Scan for the cell matching the given text and deliver its (x, y) coordinate at center. 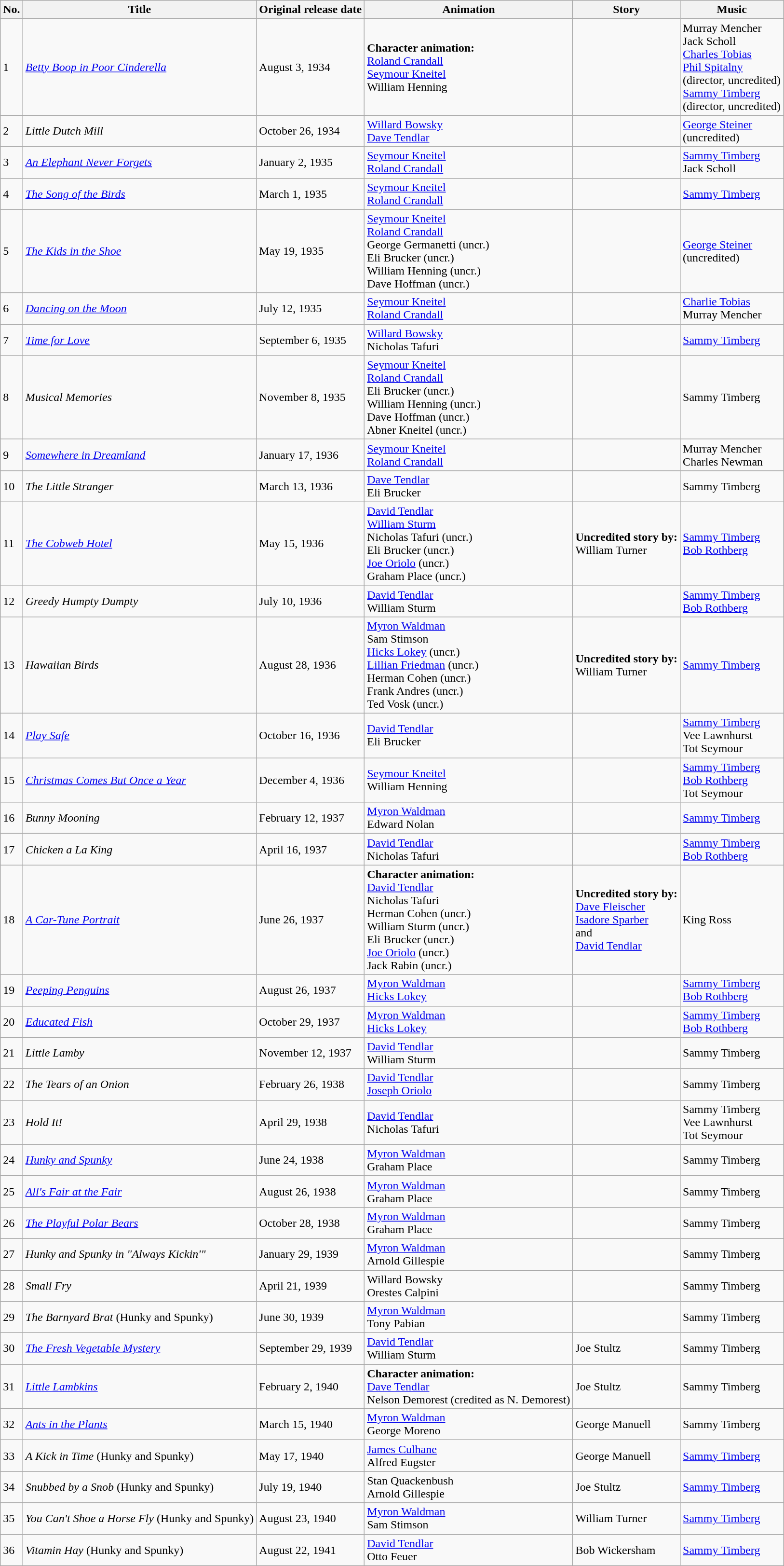
Sammy Timberg Jack Scholl (732, 162)
January 2, 1935 (311, 162)
January 29, 1939 (311, 1254)
January 17, 1936 (311, 454)
February 2, 1940 (311, 1387)
Little Lambkins (140, 1387)
6 (12, 309)
August 28, 1936 (311, 665)
Little Dutch Mill (140, 131)
Vitamin Hay (Hunky and Spunky) (140, 1550)
Myron Waldman George Moreno (469, 1424)
4 (12, 194)
No. (12, 10)
Dave Tendlar Eli Brucker (469, 486)
Murray Mencher Charles Newman (732, 454)
Stan Quackenbush Arnold Gillespie (469, 1487)
Snubbed by a Snob (Hunky and Spunky) (140, 1487)
Willard Bowsky Orestes Calpini (469, 1285)
March 15, 1940 (311, 1424)
October 16, 1936 (311, 736)
26 (12, 1223)
A Kick in Time (Hunky and Spunky) (140, 1456)
July 19, 1940 (311, 1487)
July 12, 1935 (311, 309)
Hunky and Spunky (140, 1160)
September 6, 1935 (311, 340)
Charlie TobiasMurray Mencher (732, 309)
11 (12, 543)
King Ross (732, 920)
August 26, 1938 (311, 1192)
November 12, 1937 (311, 1053)
Willard Bowsky Nicholas Tafuri (469, 340)
A Car-Tune Portrait (140, 920)
May 15, 1936 (311, 543)
17 (12, 849)
Seymour Kneitel Roland Crandall George Germanetti (uncr.) Eli Brucker (uncr.) William Henning (uncr.) Dave Hoffman (uncr.) (469, 251)
March 1, 1935 (311, 194)
Myron Waldman Sam Stimson (469, 1519)
Ants in the Plants (140, 1424)
November 8, 1935 (311, 398)
Myron Waldman Edward Nolan (469, 818)
October 26, 1934 (311, 131)
Myron Waldman Sam Stimson Hicks Lokey (uncr.) Lillian Friedman (uncr.) Herman Cohen (uncr.) Frank Andres (uncr.)Ted Vosk (uncr.) (469, 665)
The Kids in the Shoe (140, 251)
Willard Bowsky Dave Tendlar (469, 131)
Sammy Timberg Bob Rothberg Tot Seymour (732, 780)
Somewhere in Dreamland (140, 454)
5 (12, 251)
Betty Boop in Poor Cinderella (140, 67)
You Can't Shoe a Horse Fly (Hunky and Spunky) (140, 1519)
Hunky and Spunky in "Always Kickin'" (140, 1254)
Seymour Kneitel William Henning (469, 780)
Dancing on the Moon (140, 309)
The Playful Polar Bears (140, 1223)
George Steiner (uncredited) (732, 131)
June 30, 1939 (311, 1317)
Peeping Penguins (140, 990)
Play Safe (140, 736)
19 (12, 990)
31 (12, 1387)
34 (12, 1487)
Hold It! (140, 1122)
23 (12, 1122)
Title (140, 10)
Educated Fish (140, 1022)
July 10, 1936 (311, 601)
David Tendlar Eli Brucker (469, 736)
16 (12, 818)
April 21, 1939 (311, 1285)
August 26, 1937 (311, 990)
October 29, 1937 (311, 1022)
30 (12, 1349)
James Culhane Alfred Eugster (469, 1456)
David Tendlar William Sturm Nicholas Tafuri (uncr.) Eli Brucker (uncr.) Joe Oriolo (uncr.) Graham Place (uncr.) (469, 543)
1 (12, 67)
The Tears of an Onion (140, 1085)
35 (12, 1519)
14 (12, 736)
15 (12, 780)
August 23, 1940 (311, 1519)
The Barnyard Brat (Hunky and Spunky) (140, 1317)
Myron Waldman Tony Pabian (469, 1317)
March 13, 1936 (311, 486)
29 (12, 1317)
20 (12, 1022)
Animation (469, 10)
Character animation:David TendlarNicholas TafuriHerman Cohen (uncr.)William Sturm (uncr.)Eli Brucker (uncr.)Joe Oriolo (uncr.)Jack Rabin (uncr.) (469, 920)
Myron Waldman Arnold Gillespie (469, 1254)
Little Lamby (140, 1053)
February 12, 1937 (311, 818)
Greedy Humpty Dumpty (140, 601)
An Elephant Never Forgets (140, 162)
32 (12, 1424)
Bob Wickersham (627, 1550)
David Tendlar Joseph Oriolo (469, 1085)
Time for Love (140, 340)
36 (12, 1550)
Music (732, 10)
21 (12, 1053)
April 29, 1938 (311, 1122)
Original release date (311, 10)
Bunny Mooning (140, 818)
12 (12, 601)
August 3, 1934 (311, 67)
9 (12, 454)
June 26, 1937 (311, 920)
May 19, 1935 (311, 251)
10 (12, 486)
33 (12, 1456)
3 (12, 162)
2 (12, 131)
August 22, 1941 (311, 1550)
Musical Memories (140, 398)
Christmas Comes But Once a Year (140, 780)
24 (12, 1160)
The Cobweb Hotel (140, 543)
Small Fry (140, 1285)
27 (12, 1254)
April 16, 1937 (311, 849)
The Little Stranger (140, 486)
October 28, 1938 (311, 1223)
December 4, 1936 (311, 780)
Chicken a La King (140, 849)
18 (12, 920)
7 (12, 340)
George Steiner(uncredited) (732, 251)
Character animation:Roland CrandallSeymour KneitelWilliam Henning (469, 67)
25 (12, 1192)
13 (12, 665)
The Song of the Birds (140, 194)
William Turner (627, 1519)
June 24, 1938 (311, 1160)
Hawaiian Birds (140, 665)
May 17, 1940 (311, 1456)
David Tendlar Otto Feuer (469, 1550)
Character animation:Dave TendlarNelson Demorest (credited as N. Demorest) (469, 1387)
Seymour Kneitel Roland Crandall Eli Brucker (uncr.) William Henning (uncr.) Dave Hoffman (uncr.) Abner Kneitel (uncr.) (469, 398)
The Fresh Vegetable Mystery (140, 1349)
Story (627, 10)
28 (12, 1285)
February 26, 1938 (311, 1085)
8 (12, 398)
Uncredited story by:Dave FleischerIsadore SparberandDavid Tendlar (627, 920)
September 29, 1939 (311, 1349)
Murray MencherJack SchollCharles TobiasPhil Spitalny(director, uncredited)Sammy Timberg(director, uncredited) (732, 67)
22 (12, 1085)
All's Fair at the Fair (140, 1192)
